Return the [X, Y] coordinate for the center point of the cell that contains the specified text.  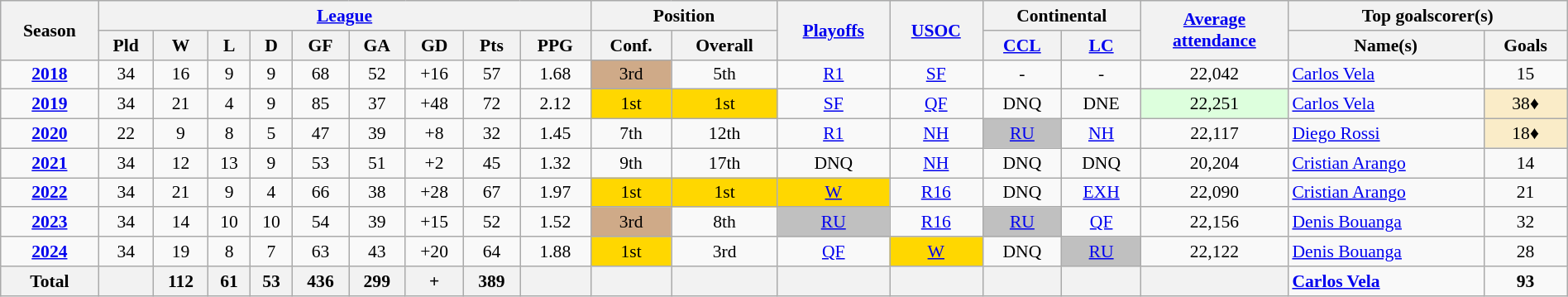
5 [271, 134]
112 [180, 281]
Season [50, 30]
38 [377, 193]
EXH [1102, 193]
Overall [724, 46]
51 [377, 163]
2024 [50, 251]
17th [724, 163]
28 [1525, 251]
Continental [1062, 16]
USOC [936, 30]
League [344, 16]
Top goalscorer(s) [1427, 16]
22 [126, 134]
+48 [434, 104]
19 [180, 251]
5th [724, 74]
2021 [50, 163]
20,204 [1214, 163]
66 [320, 193]
22,090 [1214, 193]
57 [491, 74]
67 [491, 193]
13 [230, 163]
22,042 [1214, 74]
38♦ [1525, 104]
CCL [1022, 46]
2022 [50, 193]
+16 [434, 74]
Goals [1525, 46]
1.97 [556, 193]
9th [631, 163]
22,156 [1214, 223]
15 [1525, 74]
43 [377, 251]
47 [320, 134]
1.68 [556, 74]
61 [230, 281]
2020 [50, 134]
436 [320, 281]
Average attendance [1214, 30]
Diego Rossi [1386, 134]
LC [1102, 46]
16 [180, 74]
7th [631, 134]
45 [491, 163]
GA [377, 46]
8th [724, 223]
Total [50, 281]
+28 [434, 193]
1.88 [556, 251]
DNE [1102, 104]
PPG [556, 46]
Position [684, 16]
93 [1525, 281]
1.52 [556, 223]
22,122 [1214, 251]
63 [320, 251]
18♦ [1525, 134]
+ [434, 281]
389 [491, 281]
1.45 [556, 134]
64 [491, 251]
+2 [434, 163]
12 [180, 163]
Name(s) [1386, 46]
2019 [50, 104]
12th [724, 134]
Conf. [631, 46]
GD [434, 46]
68 [320, 74]
54 [320, 223]
+8 [434, 134]
Pts [491, 46]
+15 [434, 223]
2018 [50, 74]
GF [320, 46]
7 [271, 251]
37 [377, 104]
Playoffs [834, 30]
D [271, 46]
85 [320, 104]
22,251 [1214, 104]
Pld [126, 46]
299 [377, 281]
2023 [50, 223]
72 [491, 104]
L [230, 46]
+20 [434, 251]
22,117 [1214, 134]
1.32 [556, 163]
2.12 [556, 104]
